Return the (X, Y) coordinate for the center point of the cell that contains the specified text.  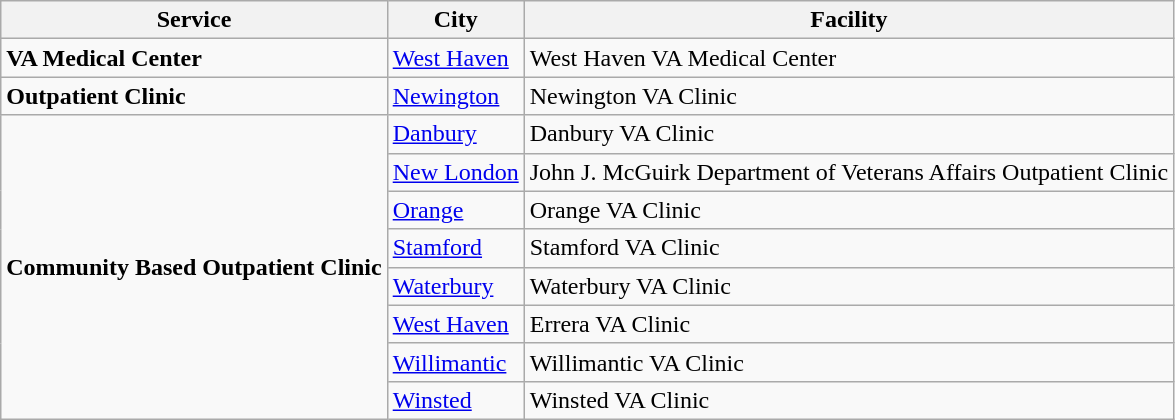
Stamford (456, 248)
Willimantic (456, 362)
Waterbury VA Clinic (848, 286)
Willimantic VA Clinic (848, 362)
Facility (848, 20)
West Haven VA Medical Center (848, 58)
Winsted (456, 400)
Danbury VA Clinic (848, 134)
Danbury (456, 134)
New London (456, 172)
Outpatient Clinic (194, 96)
Errera VA Clinic (848, 324)
Newington VA Clinic (848, 96)
Orange VA Clinic (848, 210)
Orange (456, 210)
VA Medical Center (194, 58)
John J. McGuirk Department of Veterans Affairs Outpatient Clinic (848, 172)
Waterbury (456, 286)
City (456, 20)
Stamford VA Clinic (848, 248)
Community Based Outpatient Clinic (194, 267)
Service (194, 20)
Newington (456, 96)
Winsted VA Clinic (848, 400)
